From the cell containing the given text, extract its center point as (x, y) coordinate. 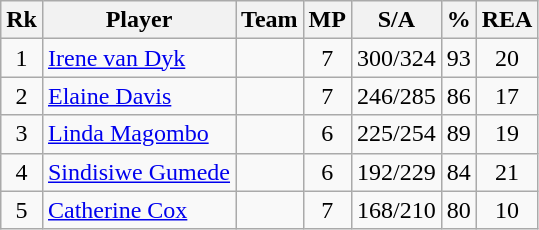
Linda Magombo (138, 134)
Sindisiwe Gumede (138, 172)
Catherine Cox (138, 210)
Elaine Davis (138, 96)
84 (458, 172)
REA (507, 20)
225/254 (396, 134)
246/285 (396, 96)
1 (22, 58)
Team (270, 20)
80 (458, 210)
4 (22, 172)
Player (138, 20)
17 (507, 96)
S/A (396, 20)
Rk (22, 20)
2 (22, 96)
192/229 (396, 172)
5 (22, 210)
89 (458, 134)
93 (458, 58)
21 (507, 172)
% (458, 20)
3 (22, 134)
20 (507, 58)
168/210 (396, 210)
86 (458, 96)
10 (507, 210)
300/324 (396, 58)
Irene van Dyk (138, 58)
MP (327, 20)
19 (507, 134)
